Find where the given text appears and provide that cell's center as (X, Y) coordinate. 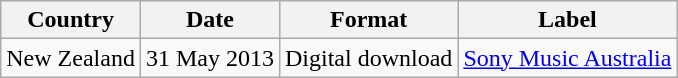
Sony Music Australia (568, 58)
Country (71, 20)
Digital download (368, 58)
Date (210, 20)
Format (368, 20)
31 May 2013 (210, 58)
New Zealand (71, 58)
Label (568, 20)
